Return the (X, Y) coordinate for the center point of the cell that contains the specified text.  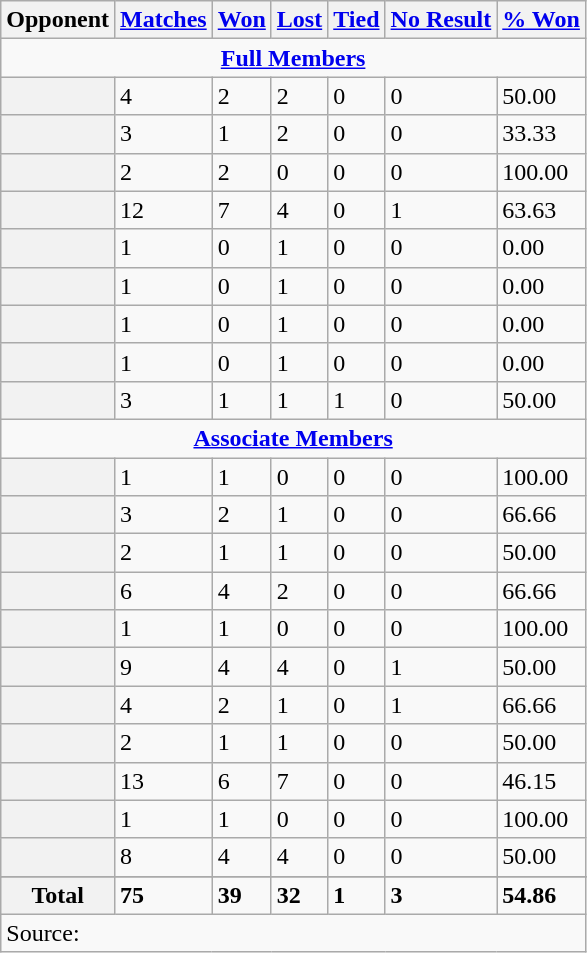
Associate Members (294, 438)
8 (164, 857)
Full Members (294, 58)
39 (242, 895)
9 (164, 667)
Source: (294, 933)
33.33 (542, 134)
46.15 (542, 781)
54.86 (542, 895)
Opponent (58, 20)
12 (164, 210)
Lost (299, 20)
13 (164, 781)
No Result (441, 20)
63.63 (542, 210)
Total (58, 895)
Matches (164, 20)
Tied (356, 20)
Won (242, 20)
75 (164, 895)
% Won (542, 20)
32 (299, 895)
